Search for the cell housing the specified text and yield its (x, y) center coordinate. 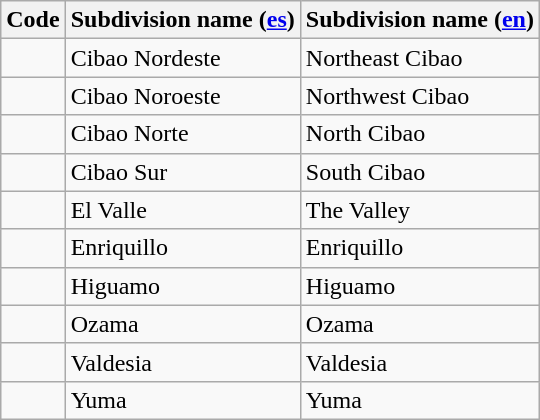
Cibao Noroeste (182, 96)
Code (33, 20)
Cibao Nordeste (182, 58)
Subdivision name (en) (420, 20)
Northwest Cibao (420, 96)
Northeast Cibao (420, 58)
Cibao Norte (182, 134)
Subdivision name (es) (182, 20)
The Valley (420, 210)
Cibao Sur (182, 172)
South Cibao (420, 172)
North Cibao (420, 134)
El Valle (182, 210)
